Locate the cell with the specified text and output its (X, Y) center coordinate. 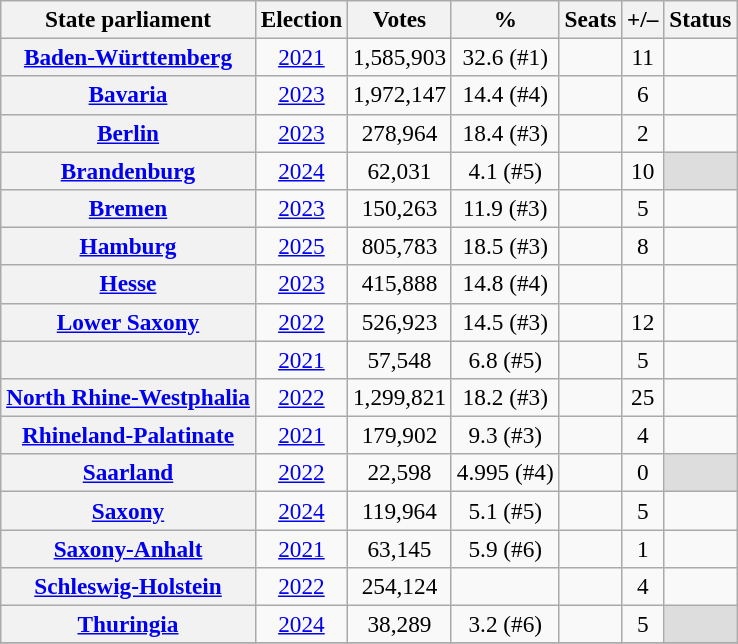
9.3 (#3) (505, 435)
11 (643, 57)
Seats (590, 19)
119,964 (400, 510)
526,923 (400, 322)
63,145 (400, 548)
32.6 (#1) (505, 57)
State parliament (128, 19)
Hesse (128, 284)
18.5 (#3) (505, 246)
6 (643, 95)
Saxony (128, 510)
Bremen (128, 208)
4.995 (#4) (505, 473)
North Rhine-Westphalia (128, 397)
Brandenburg (128, 170)
150,263 (400, 208)
Votes (400, 19)
805,783 (400, 246)
57,548 (400, 359)
14.8 (#4) (505, 284)
8 (643, 246)
Rhineland-Palatinate (128, 435)
38,289 (400, 624)
18.4 (#3) (505, 133)
Thuringia (128, 624)
0 (643, 473)
Saarland (128, 473)
+/– (643, 19)
Hamburg (128, 246)
3.2 (#6) (505, 624)
Berlin (128, 133)
Saxony-Anhalt (128, 548)
278,964 (400, 133)
Lower Saxony (128, 322)
1,585,903 (400, 57)
22,598 (400, 473)
254,124 (400, 586)
4.1 (#5) (505, 170)
18.2 (#3) (505, 397)
2 (643, 133)
5.1 (#5) (505, 510)
% (505, 19)
1,299,821 (400, 397)
14.4 (#4) (505, 95)
415,888 (400, 284)
Election (301, 19)
6.8 (#5) (505, 359)
Status (700, 19)
5.9 (#6) (505, 548)
25 (643, 397)
Baden-Württemberg (128, 57)
12 (643, 322)
14.5 (#3) (505, 322)
1,972,147 (400, 95)
10 (643, 170)
1 (643, 548)
179,902 (400, 435)
Bavaria (128, 95)
2025 (301, 246)
62,031 (400, 170)
Schleswig-Holstein (128, 586)
11.9 (#3) (505, 208)
